Find where the given text appears and provide that cell's center as [x, y] coordinate. 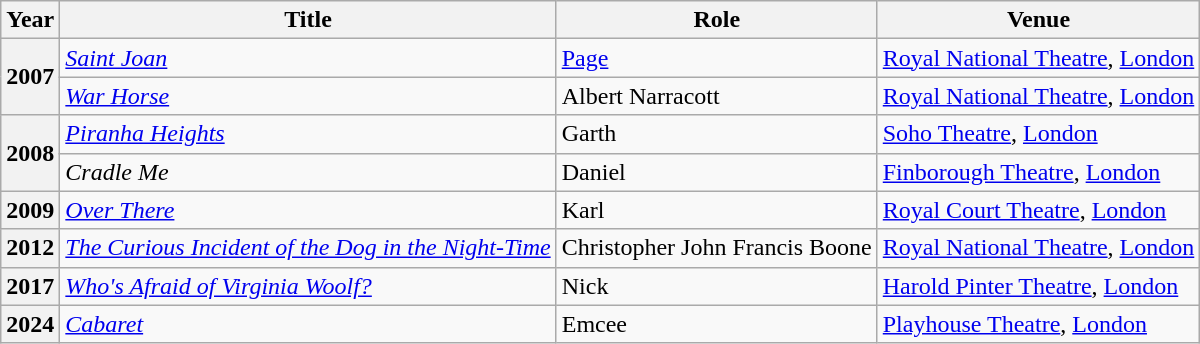
Playhouse Theatre, London [1038, 324]
Cabaret [308, 324]
Emcee [716, 324]
The Curious Incident of the Dog in the Night-Time [308, 248]
2009 [30, 210]
Saint Joan [308, 58]
Garth [716, 134]
Year [30, 20]
Page [716, 58]
Venue [1038, 20]
Albert Narracott [716, 96]
Karl [716, 210]
Daniel [716, 172]
Piranha Heights [308, 134]
2024 [30, 324]
2012 [30, 248]
Soho Theatre, London [1038, 134]
2008 [30, 153]
Royal Court Theatre, London [1038, 210]
Who's Afraid of Virginia Woolf? [308, 286]
Harold Pinter Theatre, London [1038, 286]
Cradle Me [308, 172]
2007 [30, 77]
War Horse [308, 96]
2017 [30, 286]
Over There [308, 210]
Role [716, 20]
Title [308, 20]
Nick [716, 286]
Christopher John Francis Boone [716, 248]
Finborough Theatre, London [1038, 172]
